Determine the [x, y] coordinate at the center of the cell enclosing the given text.  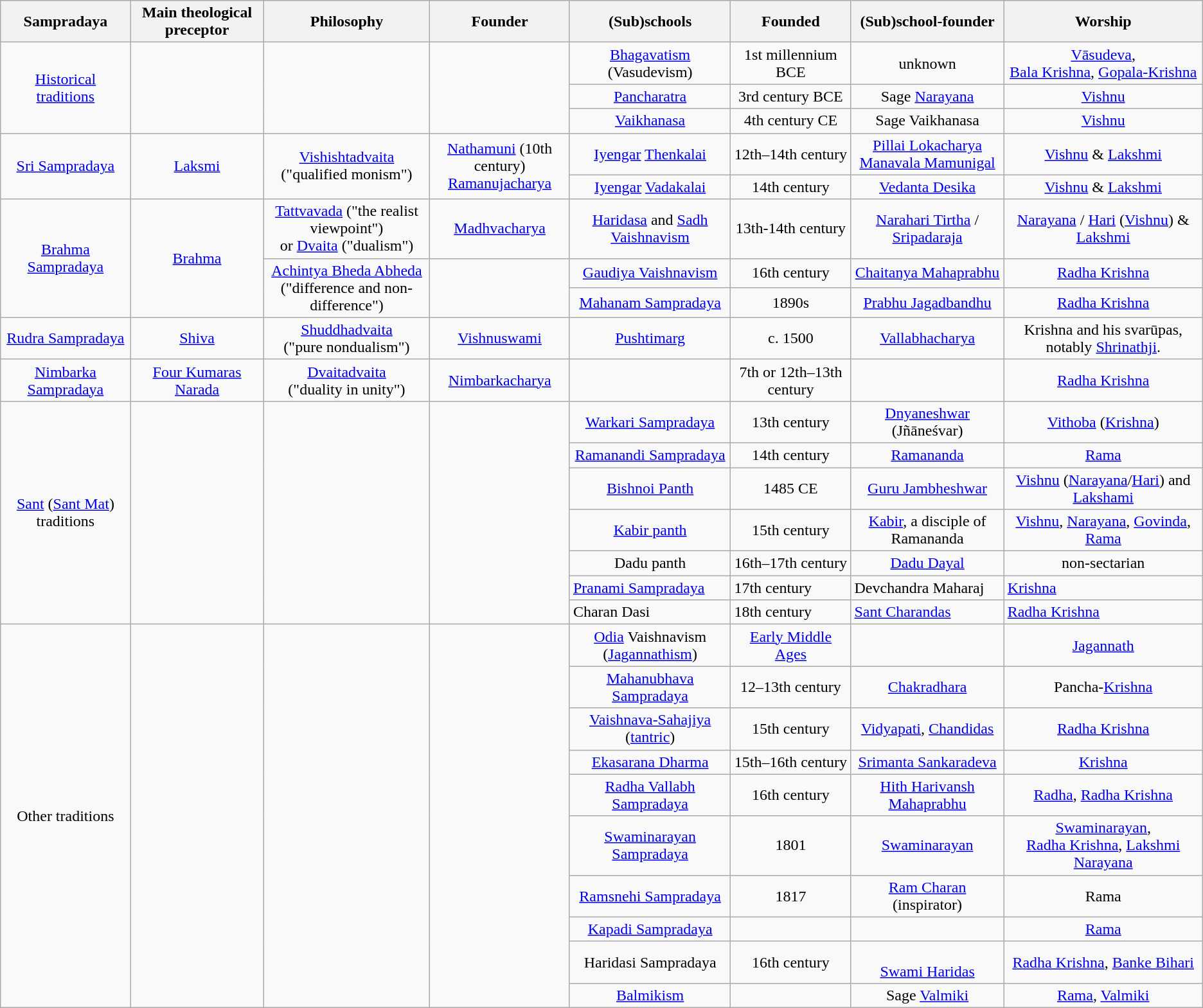
Warkari Sampradaya [650, 421]
Sage Narayana [927, 96]
Sant (Sant Mat) traditions [66, 513]
Iyengar Vadakalai [650, 187]
Sant Charandas [927, 612]
Chaitanya Mahaprabhu [927, 273]
Ekasarana Dharma [650, 762]
Pushtimarg [650, 338]
Mahanam Sampradaya [650, 303]
15th–16th century [790, 762]
Vishnu (Narayana/Hari) and Lakshami [1103, 488]
Prabhu Jagadbandhu [927, 303]
Haridasa and Sadh Vaishnavism [650, 229]
Dadu Dayal [927, 563]
c. 1500 [790, 338]
(Sub)schools [650, 22]
Kabir panth [650, 531]
Kabir, a disciple of Ramananda [927, 531]
Founder [500, 22]
Historical traditions [66, 87]
Devchandra Maharaj [927, 588]
Kapadi Sampradaya [650, 929]
Swaminarayan Sampradaya [650, 845]
Haridasi Sampradaya [650, 962]
Radha Krishna, Banke Bihari [1103, 962]
Main theological preceptor [197, 22]
Jagannath [1103, 645]
4th century CE [790, 121]
7th or 12th–13th century [790, 380]
Rudra Sampradaya [66, 338]
Ramanandi Sampradaya [650, 455]
Worship [1103, 22]
Ramananda [927, 455]
1817 [790, 896]
Gaudiya Vaishnavism [650, 273]
Krishna and his svarūpas, notably Shrinathji. [1103, 338]
Early Middle Ages [790, 645]
Vallabhacharya [927, 338]
Radha, Radha Krishna [1103, 795]
16th–17th century [790, 563]
Hith Harivansh Mahaprabhu [927, 795]
Vedanta Desika [927, 187]
Nimbarka Sampradaya [66, 380]
Shiva [197, 338]
Chakradhara [927, 687]
Vaikhanasa [650, 121]
Vishishtadvaita("qualified monism") [347, 166]
Tattvavada ("the realist viewpoint")or Dvaita ("dualism") [347, 229]
Iyengar Thenkalai [650, 154]
Sage Vaikhanasa [927, 121]
Vidyapati, Chandidas [927, 729]
12th–14th century [790, 154]
Bishnoi Panth [650, 488]
Narahari Tirtha / Sripadaraja [927, 229]
Pancha-Krishna [1103, 687]
12–13th century [790, 687]
Ram Charan (inspirator) [927, 896]
Laksmi [197, 166]
(Sub)school-founder [927, 22]
Balmikism [650, 995]
Pranami Sampradaya [650, 588]
1st millennium BCE [790, 63]
Achintya Bheda Abheda("difference and non-difference") [347, 288]
Narayana / Hari (Vishnu) & Lakshmi [1103, 229]
Guru Jambheshwar [927, 488]
13th-14th century [790, 229]
Dadu panth [650, 563]
Vishnu, Narayana, Govinda, Rama [1103, 531]
Founded [790, 22]
Nimbarkacharya [500, 380]
Charan Dasi [650, 612]
3rd century BCE [790, 96]
Vithoba (Krishna) [1103, 421]
Brahma Sampradaya [66, 258]
Rama, Valmiki [1103, 995]
Four Kumaras Narada [197, 380]
Sage Valmiki [927, 995]
Vaishnava-Sahajiya(tantric) [650, 729]
Shuddhadvaita("pure nondualism") [347, 338]
Other traditions [66, 816]
1801 [790, 845]
Bhagavatism (Vasudevism) [650, 63]
Radha Vallabh Sampradaya [650, 795]
non-sectarian [1103, 563]
Brahma [197, 258]
Odia Vaishnavism (Jagannathism) [650, 645]
Dvaitadvaita("duality in unity") [347, 380]
Vishnuswami [500, 338]
Pillai LokacharyaManavala Mamunigal [927, 154]
1485 CE [790, 488]
Srimanta Sankaradeva [927, 762]
Sampradaya [66, 22]
18th century [790, 612]
17th century [790, 588]
Ramsnehi Sampradaya [650, 896]
Dnyaneshwar(Jñāneśvar) [927, 421]
Mahanubhava Sampradaya [650, 687]
Vāsudeva, Bala Krishna, Gopala-Krishna [1103, 63]
Nathamuni (10th century)Ramanujacharya [500, 166]
unknown [927, 63]
Swaminarayan,Radha Krishna, Lakshmi Narayana [1103, 845]
1890s [790, 303]
Sri Sampradaya [66, 166]
Madhvacharya [500, 229]
Philosophy [347, 22]
13th century [790, 421]
Swami Haridas [927, 962]
Pancharatra [650, 96]
Swaminarayan [927, 845]
